From the cell containing the given text, extract its center point as [X, Y] coordinate. 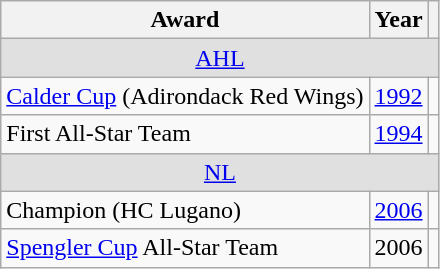
Award [185, 20]
Calder Cup (Adirondack Red Wings) [185, 96]
NL [220, 172]
1992 [398, 96]
First All-Star Team [185, 134]
1994 [398, 134]
Year [398, 20]
Spengler Cup All-Star Team [185, 248]
AHL [220, 58]
Champion (HC Lugano) [185, 210]
